Search for the cell housing the specified text and yield its (x, y) center coordinate. 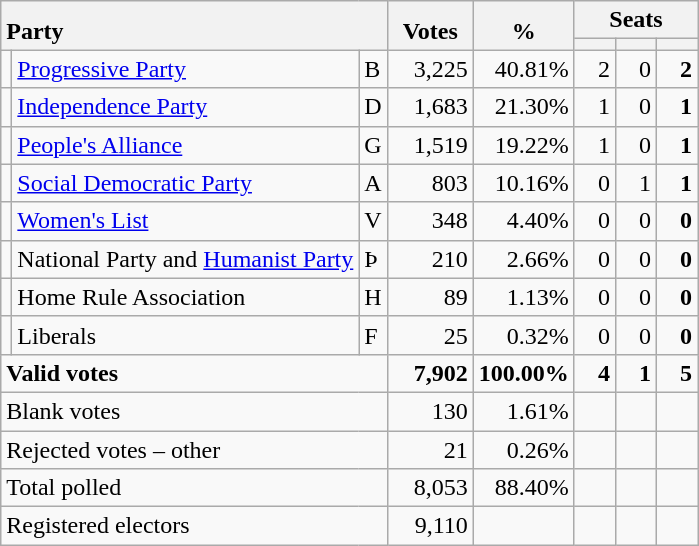
4.40% (524, 221)
40.81% (524, 69)
Votes (430, 26)
5 (676, 373)
89 (430, 297)
G (373, 145)
1,519 (430, 145)
3,225 (430, 69)
D (373, 107)
Progressive Party (186, 69)
Independence Party (186, 107)
Social Democratic Party (186, 183)
Seats (636, 20)
1,683 (430, 107)
Women's List (186, 221)
7,902 (430, 373)
21.30% (524, 107)
Valid votes (194, 373)
% (524, 26)
1.61% (524, 411)
Home Rule Association (186, 297)
A (373, 183)
2.66% (524, 259)
25 (430, 335)
V (373, 221)
4 (594, 373)
Blank votes (194, 411)
210 (430, 259)
10.16% (524, 183)
9,110 (430, 526)
F (373, 335)
Total polled (194, 488)
21 (430, 449)
0.32% (524, 335)
Þ (373, 259)
88.40% (524, 488)
348 (430, 221)
Party (194, 26)
B (373, 69)
0.26% (524, 449)
National Party and Humanist Party (186, 259)
19.22% (524, 145)
H (373, 297)
Rejected votes – other (194, 449)
1.13% (524, 297)
Liberals (186, 335)
People's Alliance (186, 145)
Registered electors (194, 526)
8,053 (430, 488)
130 (430, 411)
803 (430, 183)
100.00% (524, 373)
